Search for the cell housing the specified text and yield its [x, y] center coordinate. 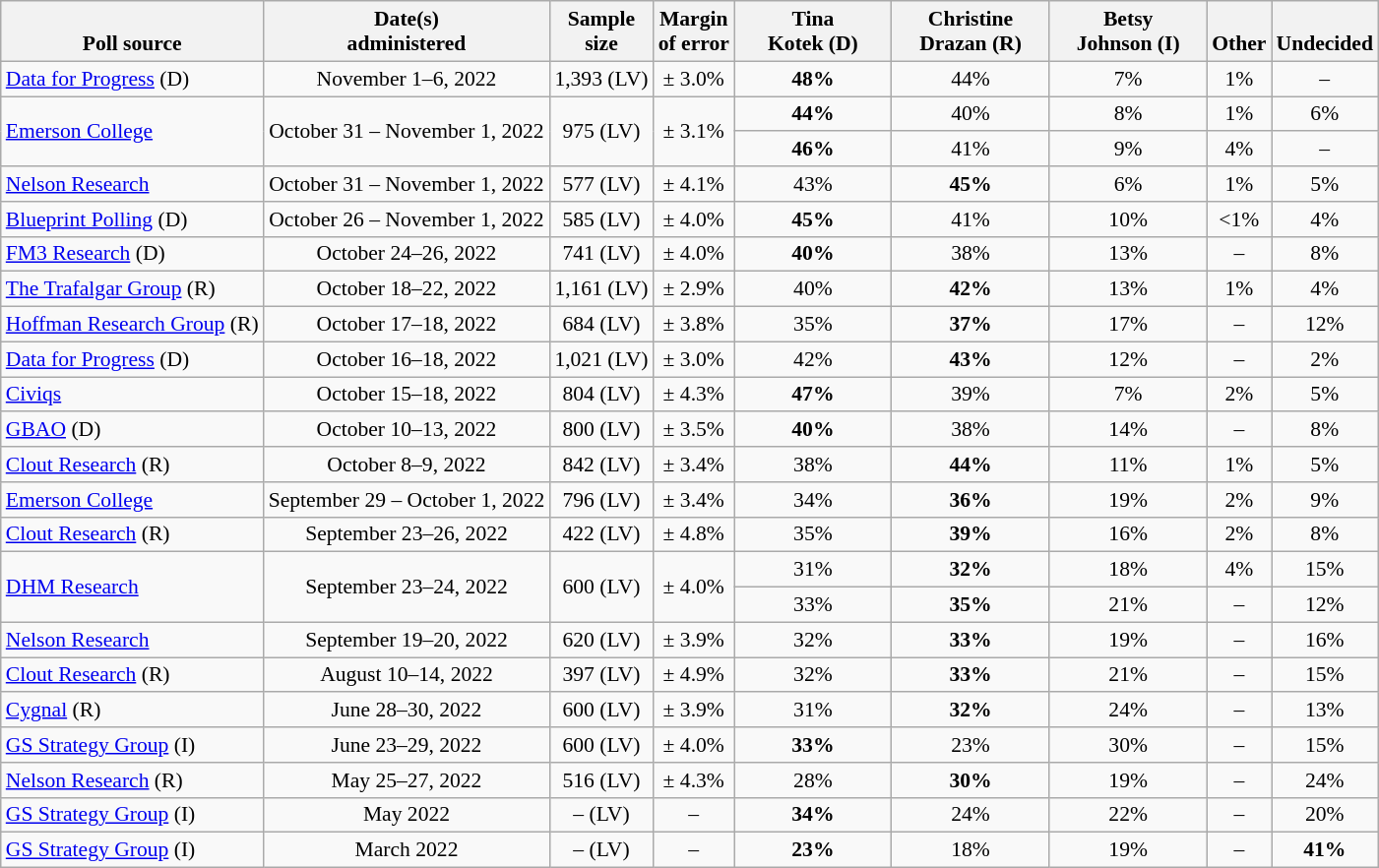
± 2.9% [694, 289]
975 (LV) [600, 132]
± 4.8% [694, 534]
October 15–18, 2022 [407, 395]
Cygnal (R) [132, 711]
397 (LV) [600, 675]
± 3.8% [694, 325]
1,021 (LV) [600, 359]
800 (LV) [600, 430]
October 16–18, 2022 [407, 359]
October 26 – November 1, 2022 [407, 219]
May 2022 [407, 815]
± 3.5% [694, 430]
October 17–18, 2022 [407, 325]
September 23–26, 2022 [407, 534]
11% [1128, 465]
Other [1238, 31]
Samplesize [600, 31]
36% [971, 500]
± 3.1% [694, 132]
684 (LV) [600, 325]
Marginof error [694, 31]
ChristineDrazan (R) [971, 31]
741 (LV) [600, 254]
1,393 (LV) [600, 79]
516 (LV) [600, 780]
September 29 – October 1, 2022 [407, 500]
GBAO (D) [132, 430]
28% [813, 780]
March 2022 [407, 850]
Nelson Research (R) [132, 780]
November 1–6, 2022 [407, 79]
June 23–29, 2022 [407, 745]
620 (LV) [600, 640]
804 (LV) [600, 395]
48% [813, 79]
± 4.1% [694, 184]
20% [1325, 815]
October 18–22, 2022 [407, 289]
Hoffman Research Group (R) [132, 325]
October 24–26, 2022 [407, 254]
842 (LV) [600, 465]
17% [1128, 325]
BetsyJohnson (I) [1128, 31]
June 28–30, 2022 [407, 711]
TinaKotek (D) [813, 31]
September 19–20, 2022 [407, 640]
October 8–9, 2022 [407, 465]
Date(s)administered [407, 31]
422 (LV) [600, 534]
August 10–14, 2022 [407, 675]
FM3 Research (D) [132, 254]
585 (LV) [600, 219]
14% [1128, 430]
Civiqs [132, 395]
DHM Research [132, 587]
796 (LV) [600, 500]
Blueprint Polling (D) [132, 219]
47% [813, 395]
<1% [1238, 219]
Undecided [1325, 31]
Poll source [132, 31]
± 4.9% [694, 675]
577 (LV) [600, 184]
46% [813, 150]
37% [971, 325]
May 25–27, 2022 [407, 780]
1,161 (LV) [600, 289]
22% [1128, 815]
10% [1128, 219]
October 10–13, 2022 [407, 430]
The Trafalgar Group (R) [132, 289]
September 23–24, 2022 [407, 587]
